Scan for the cell matching the given text and deliver its [x, y] coordinate at center. 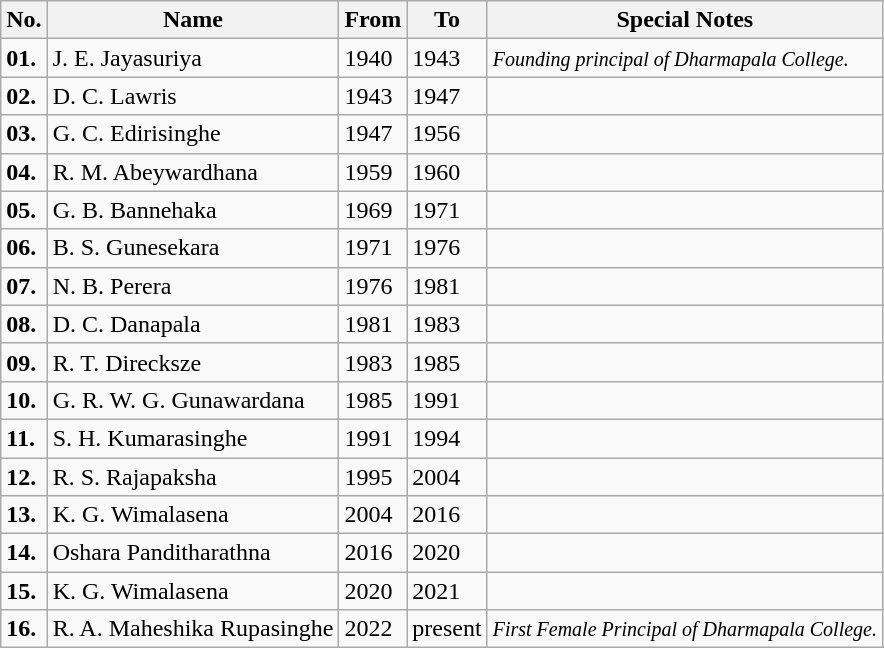
14. [24, 553]
1969 [373, 210]
To [447, 20]
2022 [373, 629]
05. [24, 210]
1994 [447, 438]
No. [24, 20]
Founding principal of Dharmapala College. [684, 58]
08. [24, 324]
B. S. Gunesekara [193, 248]
Oshara Panditharathna [193, 553]
J. E. Jayasuriya [193, 58]
03. [24, 134]
N. B. Perera [193, 286]
1956 [447, 134]
1959 [373, 172]
Special Notes [684, 20]
1995 [373, 477]
present [447, 629]
From [373, 20]
07. [24, 286]
R. T. Direcksze [193, 362]
G. B. Bannehaka [193, 210]
First Female Principal of Dharmapala College. [684, 629]
06. [24, 248]
G. C. Edirisinghe [193, 134]
10. [24, 400]
R. M. Abeywardhana [193, 172]
2021 [447, 591]
R. S. Rajapaksha [193, 477]
02. [24, 96]
D. C. Danapala [193, 324]
D. C. Lawris [193, 96]
1940 [373, 58]
13. [24, 515]
09. [24, 362]
R. A. Maheshika Rupasinghe [193, 629]
12. [24, 477]
G. R. W. G. Gunawardana [193, 400]
S. H. Kumarasinghe [193, 438]
15. [24, 591]
Name [193, 20]
01. [24, 58]
04. [24, 172]
11. [24, 438]
1960 [447, 172]
16. [24, 629]
